Return (X, Y) of the center of cell containing provided text 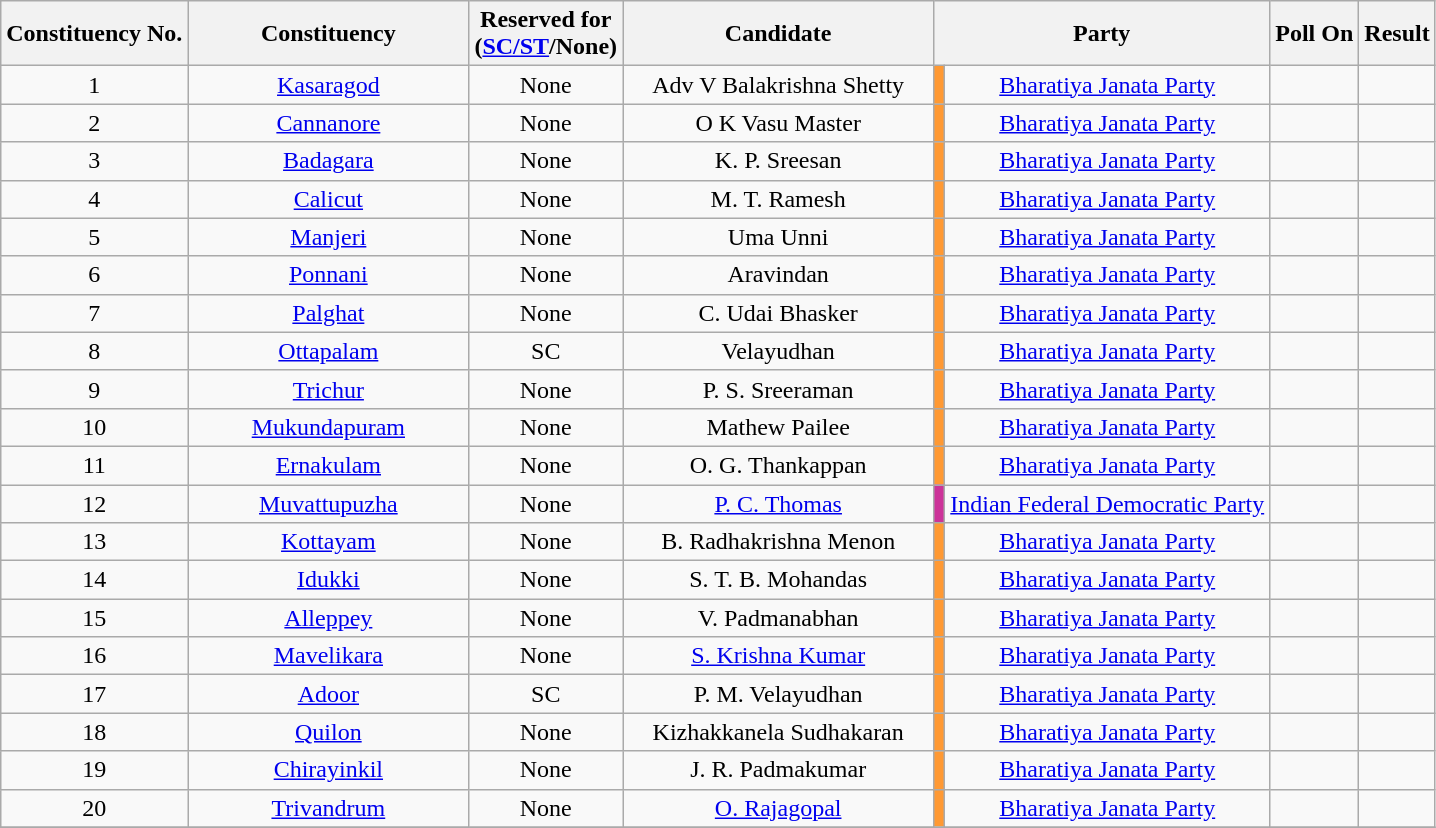
Reserved for(SC/ST/None) (546, 34)
7 (94, 313)
1 (94, 85)
Mavelikara (328, 656)
Manjeri (328, 237)
Muvattupuzha (328, 503)
Adoor (328, 694)
18 (94, 732)
O K Vasu Master (778, 123)
20 (94, 808)
Mathew Pailee (778, 427)
Kizhakkanela Sudhakaran (778, 732)
Poll On (1314, 34)
Uma Unni (778, 237)
Palghat (328, 313)
Ernakulam (328, 465)
11 (94, 465)
Trichur (328, 389)
P. M. Velayudhan (778, 694)
19 (94, 770)
16 (94, 656)
8 (94, 351)
Ottapalam (328, 351)
4 (94, 199)
C. Udai Bhasker (778, 313)
17 (94, 694)
O. G. Thankappan (778, 465)
Result (1397, 34)
Trivandrum (328, 808)
Kottayam (328, 542)
V. Padmanabhan (778, 618)
Adv V Balakrishna Shetty (778, 85)
B. Radhakrishna Menon (778, 542)
S. T. B. Mohandas (778, 580)
14 (94, 580)
Quilon (328, 732)
Velayudhan (778, 351)
Party (1102, 34)
Candidate (778, 34)
5 (94, 237)
Calicut (328, 199)
Mukundapuram (328, 427)
9 (94, 389)
10 (94, 427)
6 (94, 275)
Cannanore (328, 123)
15 (94, 618)
Indian Federal Democratic Party (1108, 503)
Kasaragod (328, 85)
13 (94, 542)
Aravindan (778, 275)
P. C. Thomas (778, 503)
J. R. Padmakumar (778, 770)
K. P. Sreesan (778, 161)
12 (94, 503)
2 (94, 123)
Ponnani (328, 275)
S. Krishna Kumar (778, 656)
Chirayinkil (328, 770)
Alleppey (328, 618)
O. Rajagopal (778, 808)
Idukki (328, 580)
Constituency (328, 34)
Badagara (328, 161)
P. S. Sreeraman (778, 389)
3 (94, 161)
Constituency No. (94, 34)
M. T. Ramesh (778, 199)
